Provide the (X, Y) coordinate of the cell's center where the given text is located.  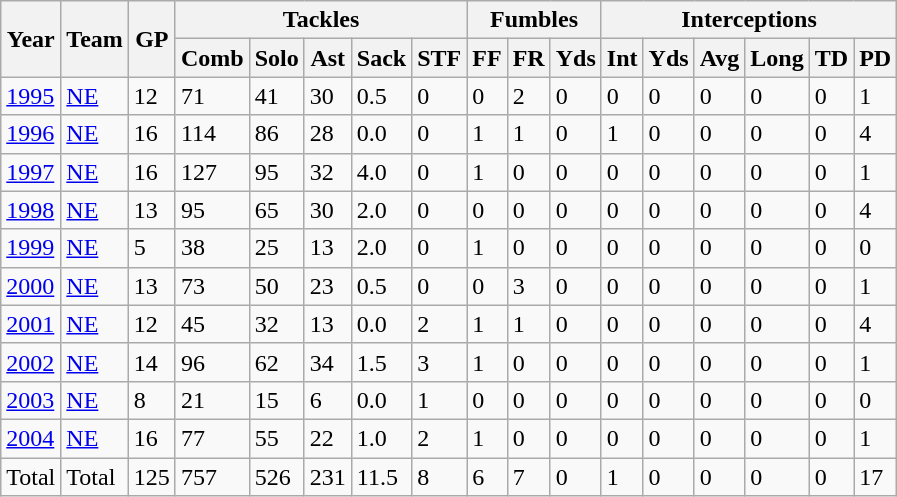
2002 (31, 362)
Avg (720, 58)
2000 (31, 286)
757 (212, 477)
55 (276, 438)
Interceptions (748, 20)
1999 (31, 248)
96 (212, 362)
7 (528, 477)
1996 (31, 134)
65 (276, 210)
231 (328, 477)
Long (777, 58)
1.5 (381, 362)
2003 (31, 400)
1995 (31, 96)
34 (328, 362)
STF (440, 58)
Team (95, 39)
Int (622, 58)
22 (328, 438)
Ast (328, 58)
15 (276, 400)
17 (876, 477)
28 (328, 134)
21 (212, 400)
45 (212, 324)
11.5 (381, 477)
86 (276, 134)
125 (152, 477)
114 (212, 134)
62 (276, 362)
Tackles (320, 20)
Year (31, 39)
1998 (31, 210)
1.0 (381, 438)
23 (328, 286)
Solo (276, 58)
73 (212, 286)
526 (276, 477)
127 (212, 172)
FR (528, 58)
FF (487, 58)
41 (276, 96)
Fumbles (534, 20)
50 (276, 286)
2001 (31, 324)
Comb (212, 58)
38 (212, 248)
TD (831, 58)
Sack (381, 58)
4.0 (381, 172)
2004 (31, 438)
77 (212, 438)
1997 (31, 172)
5 (152, 248)
14 (152, 362)
71 (212, 96)
25 (276, 248)
PD (876, 58)
GP (152, 39)
